Locate the cell with the specified text and output its [x, y] center coordinate. 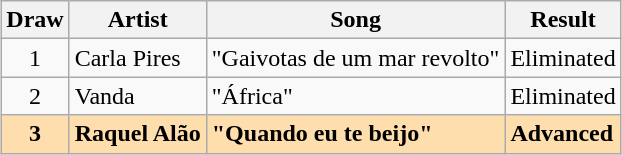
Carla Pires [138, 58]
2 [35, 96]
Advanced [563, 134]
Draw [35, 20]
"Gaivotas de um mar revolto" [356, 58]
Song [356, 20]
"Quando eu te beijo" [356, 134]
Raquel Alão [138, 134]
Vanda [138, 96]
3 [35, 134]
"África" [356, 96]
Result [563, 20]
1 [35, 58]
Artist [138, 20]
